Search for the cell housing the specified text and yield its [X, Y] center coordinate. 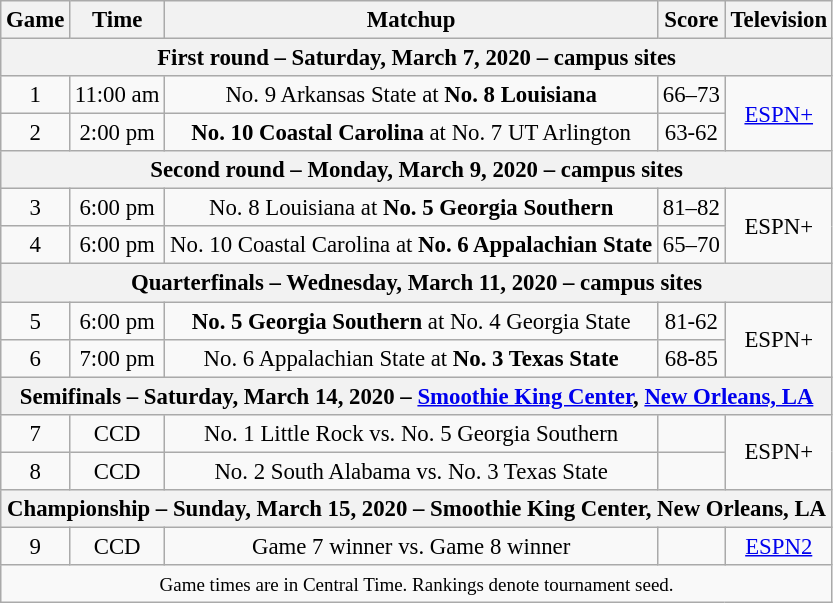
Game times are in Central Time. Rankings denote tournament seed. [417, 584]
Time [118, 20]
8 [36, 471]
2 [36, 133]
No. 1 Little Rock vs. No. 5 Georgia Southern [412, 433]
ESPN2 [778, 546]
9 [36, 546]
7:00 pm [118, 358]
Score [692, 20]
81–82 [692, 208]
Matchup [412, 20]
3 [36, 208]
No. 2 South Alabama vs. No. 3 Texas State [412, 471]
No. 9 Arkansas State at No. 8 Louisiana [412, 95]
66–73 [692, 95]
First round – Saturday, March 7, 2020 – campus sites [417, 58]
Quarterfinals – Wednesday, March 11, 2020 – campus sites [417, 283]
Second round – Monday, March 9, 2020 – campus sites [417, 170]
2:00 pm [118, 133]
65–70 [692, 245]
No. 8 Louisiana at No. 5 Georgia Southern [412, 208]
6 [36, 358]
11:00 am [118, 95]
No. 10 Coastal Carolina at No. 7 UT Arlington [412, 133]
Semifinals – Saturday, March 14, 2020 – Smoothie King Center, New Orleans, LA [417, 396]
4 [36, 245]
5 [36, 321]
68-85 [692, 358]
Television [778, 20]
7 [36, 433]
Game [36, 20]
Championship – Sunday, March 15, 2020 – Smoothie King Center, New Orleans, LA [417, 509]
Game 7 winner vs. Game 8 winner [412, 546]
No. 5 Georgia Southern at No. 4 Georgia State [412, 321]
No. 6 Appalachian State at No. 3 Texas State [412, 358]
No. 10 Coastal Carolina at No. 6 Appalachian State [412, 245]
1 [36, 95]
63-62 [692, 133]
81-62 [692, 321]
